Extract the (x, y) coordinate from the center of the cell holding the provided text.  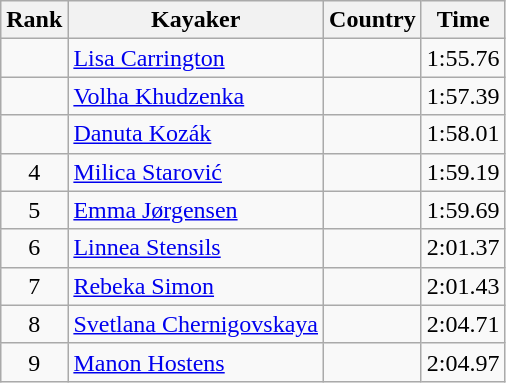
1:58.01 (463, 134)
Volha Khudzenka (196, 96)
4 (34, 172)
7 (34, 286)
1:59.19 (463, 172)
Linnea Stensils (196, 248)
Emma Jørgensen (196, 210)
Manon Hostens (196, 362)
Rebeka Simon (196, 286)
5 (34, 210)
Country (373, 20)
2:01.43 (463, 286)
9 (34, 362)
1:59.69 (463, 210)
Time (463, 20)
1:57.39 (463, 96)
Lisa Carrington (196, 58)
1:55.76 (463, 58)
6 (34, 248)
Svetlana Chernigovskaya (196, 324)
2:04.71 (463, 324)
2:01.37 (463, 248)
Milica Starović (196, 172)
Rank (34, 20)
2:04.97 (463, 362)
Danuta Kozák (196, 134)
8 (34, 324)
Kayaker (196, 20)
